Find where the given text appears and provide that cell's center as [x, y] coordinate. 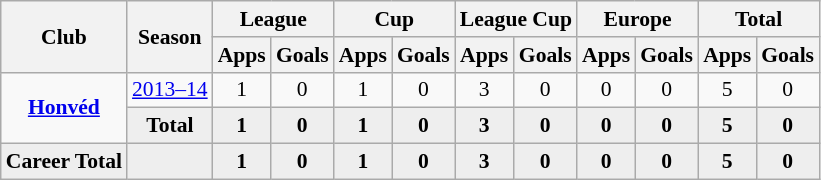
Cup [394, 19]
League Cup [516, 19]
Europe [638, 19]
League [274, 19]
Honvéd [64, 108]
2013–14 [170, 90]
Club [64, 36]
Career Total [64, 162]
Season [170, 36]
